Identify which cell holds the provided text, then report its (X, Y) central coordinate. 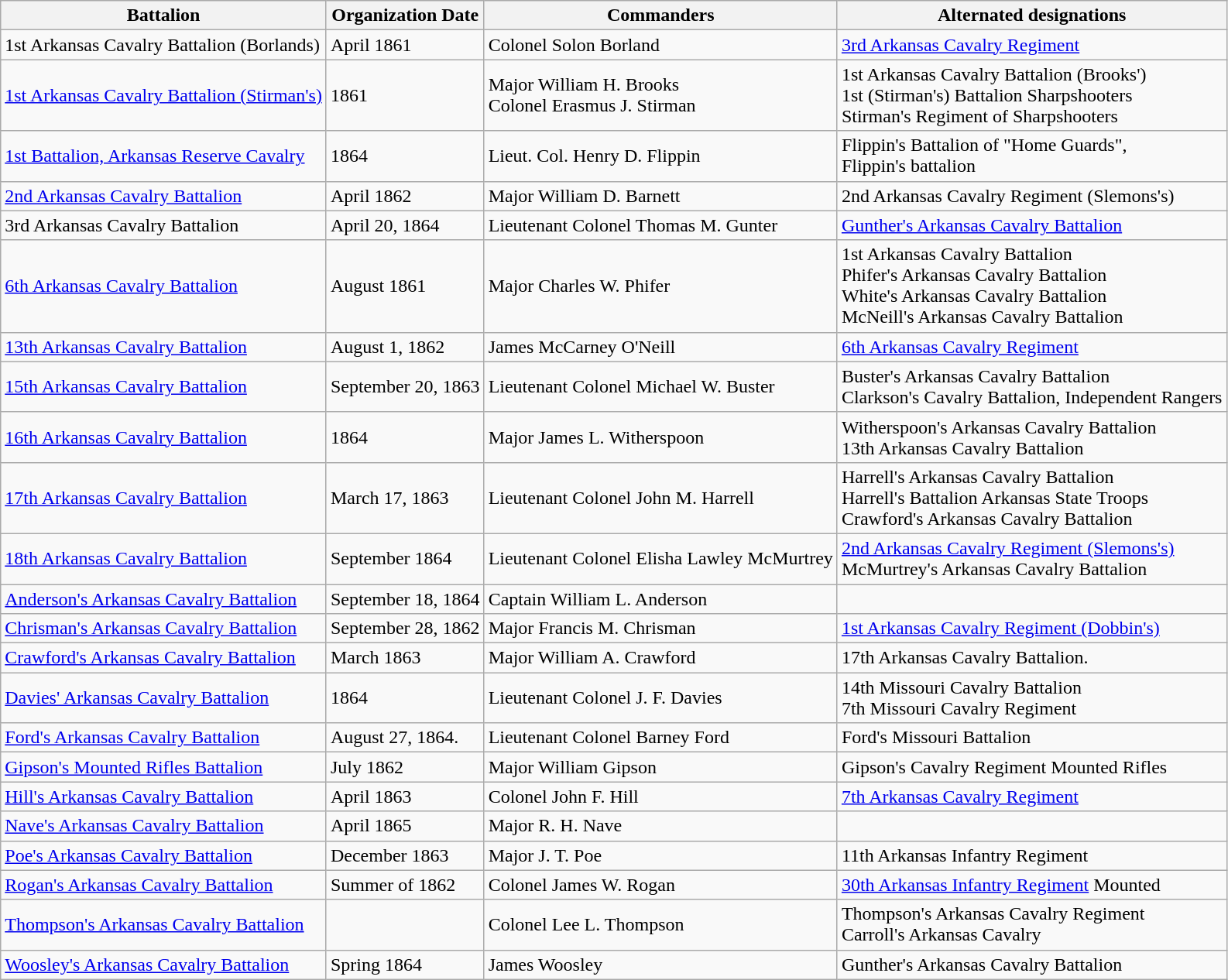
September 1864 (405, 559)
James McCarney O'Neill (660, 347)
March 17, 1863 (405, 498)
3rd Arkansas Cavalry Battalion (164, 225)
Major R. H. Nave (660, 826)
Lieutenant Colonel J. F. Davies (660, 698)
August 1, 1862 (405, 347)
April 1863 (405, 797)
13th Arkansas Cavalry Battalion (164, 347)
Lieutenant Colonel Elisha Lawley McMurtrey (660, 559)
Major Charles W. Phifer (660, 286)
2nd Arkansas Cavalry Regiment (Slemons's)McMurtrey's Arkansas Cavalry Battalion (1031, 559)
Gipson's Mounted Rifles Battalion (164, 767)
Woosley's Arkansas Cavalry Battalion (164, 965)
August 27, 1864. (405, 738)
Nave's Arkansas Cavalry Battalion (164, 826)
Anderson's Arkansas Cavalry Battalion (164, 598)
Commanders (660, 15)
Spring 1864 (405, 965)
April 1865 (405, 826)
Crawford's Arkansas Cavalry Battalion (164, 658)
Poe's Arkansas Cavalry Battalion (164, 855)
Major William Gipson (660, 767)
Major J. T. Poe (660, 855)
Ford's Missouri Battalion (1031, 738)
Rogan's Arkansas Cavalry Battalion (164, 885)
James Woosley (660, 965)
Witherspoon's Arkansas Cavalry Battalion13th Arkansas Cavalry Battalion (1031, 437)
Gipson's Cavalry Regiment Mounted Rifles (1031, 767)
Summer of 1862 (405, 885)
Battalion (164, 15)
11th Arkansas Infantry Regiment (1031, 855)
1861 (405, 95)
3rd Arkansas Cavalry Regiment (1031, 45)
2nd Arkansas Cavalry Regiment (Slemons's) (1031, 196)
September 28, 1862 (405, 629)
Colonel Solon Borland (660, 45)
Lieutenant Colonel Barney Ford (660, 738)
Buster's Arkansas Cavalry BattalionClarkson's Cavalry Battalion, Independent Rangers (1031, 387)
March 1863 (405, 658)
30th Arkansas Infantry Regiment Mounted (1031, 885)
Colonel Lee L. Thompson (660, 924)
1st Arkansas Cavalry Battalion (Borlands) (164, 45)
16th Arkansas Cavalry Battalion (164, 437)
Lieutenant Colonel John M. Harrell (660, 498)
July 1862 (405, 767)
Captain William L. Anderson (660, 598)
December 1863 (405, 855)
September 20, 1863 (405, 387)
Flippin's Battalion of "Home Guards",Flippin's battalion (1031, 156)
17th Arkansas Cavalry Battalion. (1031, 658)
April 20, 1864 (405, 225)
April 1861 (405, 45)
17th Arkansas Cavalry Battalion (164, 498)
Lieutenant Colonel Michael W. Buster (660, 387)
Major Francis M. Chrisman (660, 629)
Hill's Arkansas Cavalry Battalion (164, 797)
6th Arkansas Cavalry Regiment (1031, 347)
14th Missouri Cavalry Battalion7th Missouri Cavalry Regiment (1031, 698)
Lieutenant Colonel Thomas M. Gunter (660, 225)
6th Arkansas Cavalry Battalion (164, 286)
Lieut. Col. Henry D. Flippin (660, 156)
April 1862 (405, 196)
Major William H. BrooksColonel Erasmus J. Stirman (660, 95)
Chrisman's Arkansas Cavalry Battalion (164, 629)
Colonel James W. Rogan (660, 885)
1st Arkansas Cavalry Battalion (Brooks')1st (Stirman's) Battalion SharpshootersStirman's Regiment of Sharpshooters (1031, 95)
August 1861 (405, 286)
1st Arkansas Cavalry BattalionPhifer's Arkansas Cavalry BattalionWhite's Arkansas Cavalry BattalionMcNeill's Arkansas Cavalry Battalion (1031, 286)
Major William A. Crawford (660, 658)
Davies' Arkansas Cavalry Battalion (164, 698)
1st Arkansas Cavalry Battalion (Stirman's) (164, 95)
September 18, 1864 (405, 598)
18th Arkansas Cavalry Battalion (164, 559)
Alternated designations (1031, 15)
Ford's Arkansas Cavalry Battalion (164, 738)
Thompson's Arkansas Cavalry RegimentCarroll's Arkansas Cavalry (1031, 924)
1st Battalion, Arkansas Reserve Cavalry (164, 156)
Harrell's Arkansas Cavalry BattalionHarrell's Battalion Arkansas State TroopsCrawford's Arkansas Cavalry Battalion (1031, 498)
1st Arkansas Cavalry Regiment (Dobbin's) (1031, 629)
Thompson's Arkansas Cavalry Battalion (164, 924)
Colonel John F. Hill (660, 797)
15th Arkansas Cavalry Battalion (164, 387)
2nd Arkansas Cavalry Battalion (164, 196)
Organization Date (405, 15)
Major James L. Witherspoon (660, 437)
Major William D. Barnett (660, 196)
7th Arkansas Cavalry Regiment (1031, 797)
